Output the (x, y) coordinate of the center of the cell containing the given text.  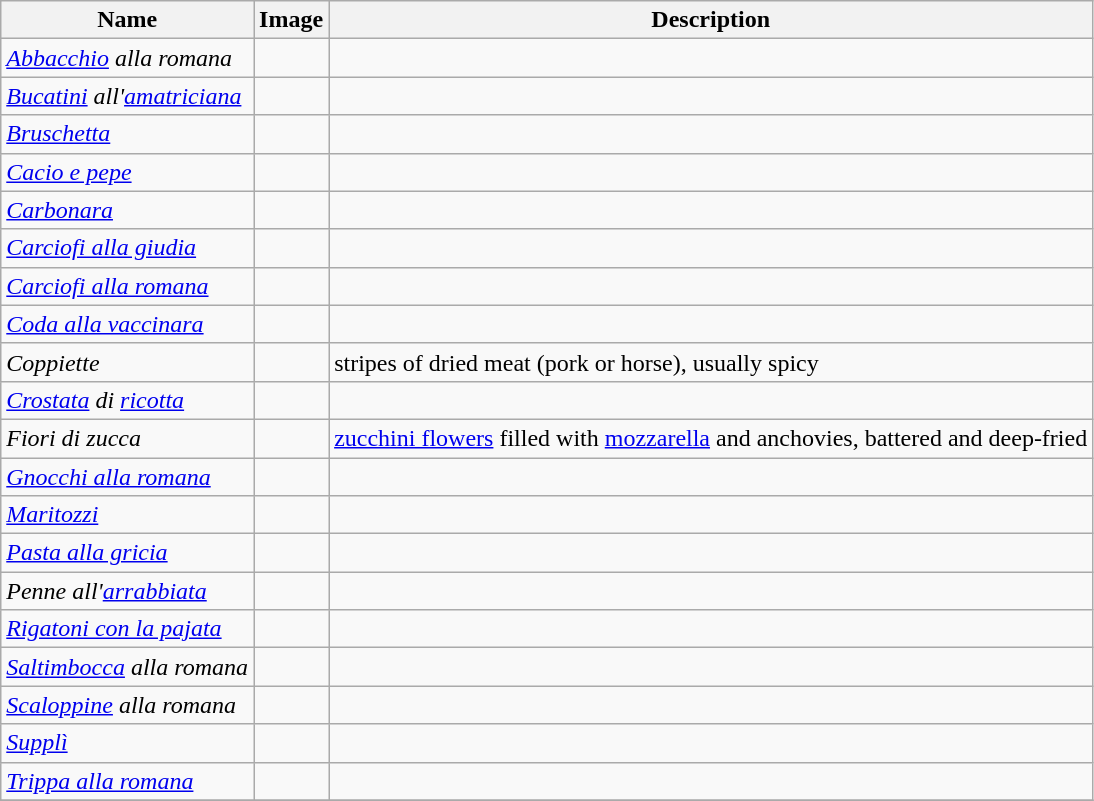
Maritozzi (128, 515)
Description (711, 20)
Fiori di zucca (128, 438)
Carciofi alla giudia (128, 248)
Name (128, 20)
Trippa alla romana (128, 781)
Bruschetta (128, 134)
Penne all'arrabbiata (128, 591)
Image (292, 20)
Coda alla vaccinara (128, 324)
zucchini flowers filled with mozzarella and anchovies, battered and deep-fried (711, 438)
Pasta alla gricia (128, 553)
Cacio e pepe (128, 172)
Scaloppine alla romana (128, 705)
Carciofi alla romana (128, 286)
Supplì (128, 743)
Coppiette (128, 362)
Saltimbocca alla romana (128, 667)
stripes of dried meat (pork or horse), usually spicy (711, 362)
Crostata di ricotta (128, 400)
Carbonara (128, 210)
Abbacchio alla romana (128, 58)
Bucatini all'amatriciana (128, 96)
Gnocchi alla romana (128, 477)
Rigatoni con la pajata (128, 629)
